From the cell containing the given text, extract its center point as [x, y] coordinate. 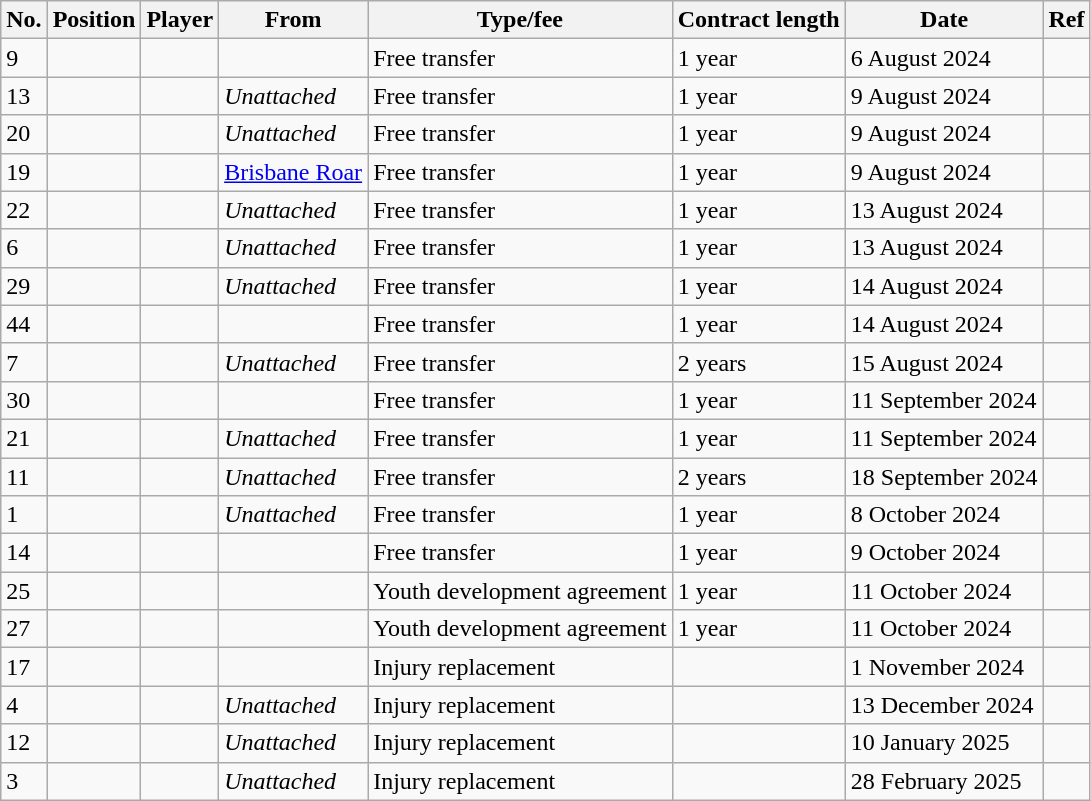
28 February 2025 [944, 781]
7 [24, 362]
21 [24, 438]
Date [944, 20]
13 December 2024 [944, 705]
Contract length [758, 20]
Brisbane Roar [294, 172]
44 [24, 324]
11 [24, 477]
10 January 2025 [944, 743]
4 [24, 705]
8 October 2024 [944, 515]
19 [24, 172]
6 [24, 248]
15 August 2024 [944, 362]
22 [24, 210]
1 November 2024 [944, 667]
30 [24, 400]
3 [24, 781]
Type/fee [520, 20]
1 [24, 515]
17 [24, 667]
9 October 2024 [944, 553]
18 September 2024 [944, 477]
27 [24, 629]
Position [94, 20]
20 [24, 134]
9 [24, 58]
12 [24, 743]
From [294, 20]
No. [24, 20]
29 [24, 286]
Player [180, 20]
14 [24, 553]
25 [24, 591]
6 August 2024 [944, 58]
Ref [1066, 20]
13 [24, 96]
